Output the (X, Y) coordinate of the center of the cell containing the given text.  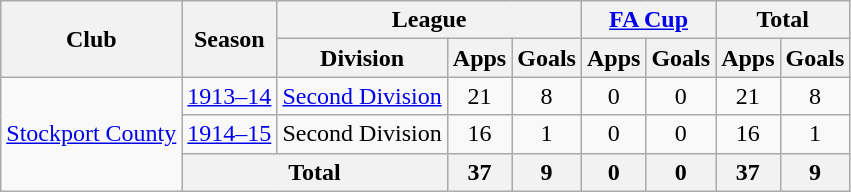
1913–14 (230, 96)
Division (362, 58)
Stockport County (92, 134)
Club (92, 39)
FA Cup (648, 20)
League (430, 20)
1914–15 (230, 134)
Season (230, 39)
